Capture the cell that displays the provided text and extract its [X, Y] central coordinate. 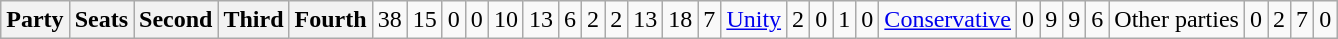
Party [35, 20]
Unity [754, 20]
18 [680, 20]
15 [424, 20]
10 [506, 20]
Fourth [330, 20]
Seats [101, 20]
1 [844, 20]
Conservative [948, 20]
Other parties [1177, 20]
Third [254, 20]
Second [176, 20]
38 [390, 20]
